Provide the [x, y] coordinate of the cell's center where the given text is located.  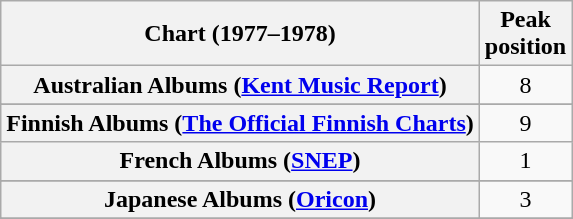
Finnish Albums (The Official Finnish Charts) [240, 123]
Japanese Albums (Oricon) [240, 199]
8 [525, 85]
French Albums (SNEP) [240, 161]
Chart (1977–1978) [240, 34]
Australian Albums (Kent Music Report) [240, 85]
1 [525, 161]
Peakposition [525, 34]
3 [525, 199]
9 [525, 123]
